Pinpoint the cell where the given text exists, returning its [x, y] midpoint coordinate. 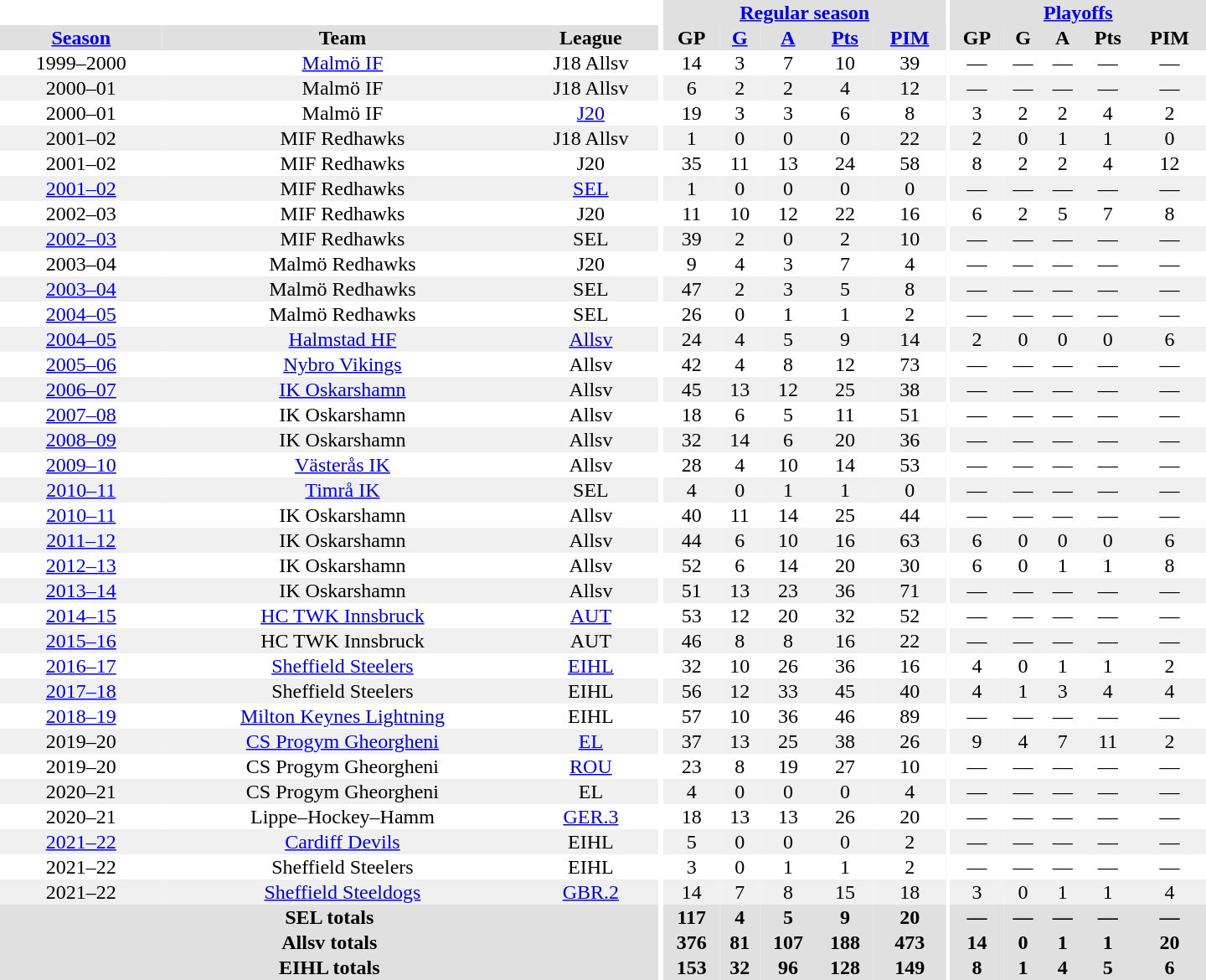
107 [788, 942]
57 [692, 716]
89 [910, 716]
2017–18 [81, 691]
2015–16 [81, 641]
30 [910, 565]
Nybro Vikings [343, 364]
27 [845, 766]
96 [788, 967]
2018–19 [81, 716]
EIHL totals [330, 967]
128 [845, 967]
Playoffs [1079, 13]
73 [910, 364]
Västerås IK [343, 465]
47 [692, 289]
71 [910, 591]
2012–13 [81, 565]
28 [692, 465]
Sheffield Steeldogs [343, 892]
188 [845, 942]
GER.3 [590, 817]
58 [910, 163]
153 [692, 967]
2005–06 [81, 364]
15 [845, 892]
ROU [590, 766]
56 [692, 691]
Season [81, 38]
63 [910, 540]
37 [692, 741]
Allsv totals [330, 942]
GBR.2 [590, 892]
2006–07 [81, 389]
1999–2000 [81, 63]
2008–09 [81, 440]
35 [692, 163]
81 [740, 942]
Lippe–Hockey–Hamm [343, 817]
2016–17 [81, 666]
2009–10 [81, 465]
42 [692, 364]
2014–15 [81, 616]
Timrå IK [343, 490]
473 [910, 942]
League [590, 38]
376 [692, 942]
117 [692, 917]
Halmstad HF [343, 339]
Team [343, 38]
Regular season [805, 13]
Cardiff Devils [343, 842]
SEL totals [330, 917]
Milton Keynes Lightning [343, 716]
2013–14 [81, 591]
2007–08 [81, 415]
33 [788, 691]
149 [910, 967]
2011–12 [81, 540]
